Search for the cell housing the specified text and yield its (x, y) center coordinate. 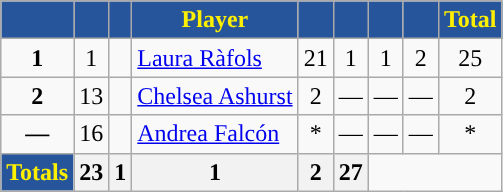
13 (92, 96)
Laura Ràfols (215, 58)
23 (92, 172)
Totals (38, 172)
Total (470, 20)
21 (316, 58)
Andrea Falcón (215, 134)
16 (92, 134)
Player (215, 20)
25 (470, 58)
Chelsea Ashurst (215, 96)
27 (350, 172)
